Return [X, Y] of the center of cell containing provided text 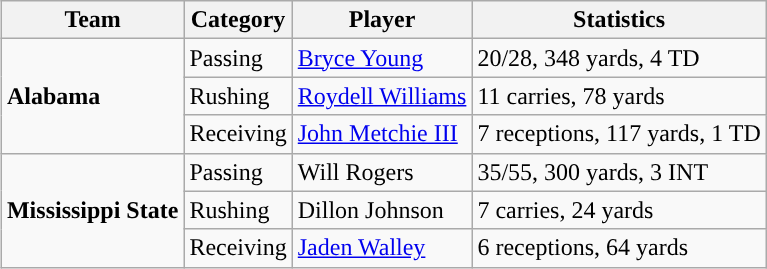
Team [92, 20]
Alabama [92, 96]
11 carries, 78 yards [619, 96]
7 receptions, 117 yards, 1 TD [619, 134]
7 carries, 24 yards [619, 210]
6 receptions, 64 yards [619, 248]
Mississippi State [92, 210]
Will Rogers [382, 172]
Player [382, 20]
20/28, 348 yards, 4 TD [619, 58]
Statistics [619, 20]
Jaden Walley [382, 248]
Dillon Johnson [382, 210]
Bryce Young [382, 58]
Category [238, 20]
Roydell Williams [382, 96]
35/55, 300 yards, 3 INT [619, 172]
John Metchie III [382, 134]
